Capture the cell that displays the provided text and extract its [X, Y] central coordinate. 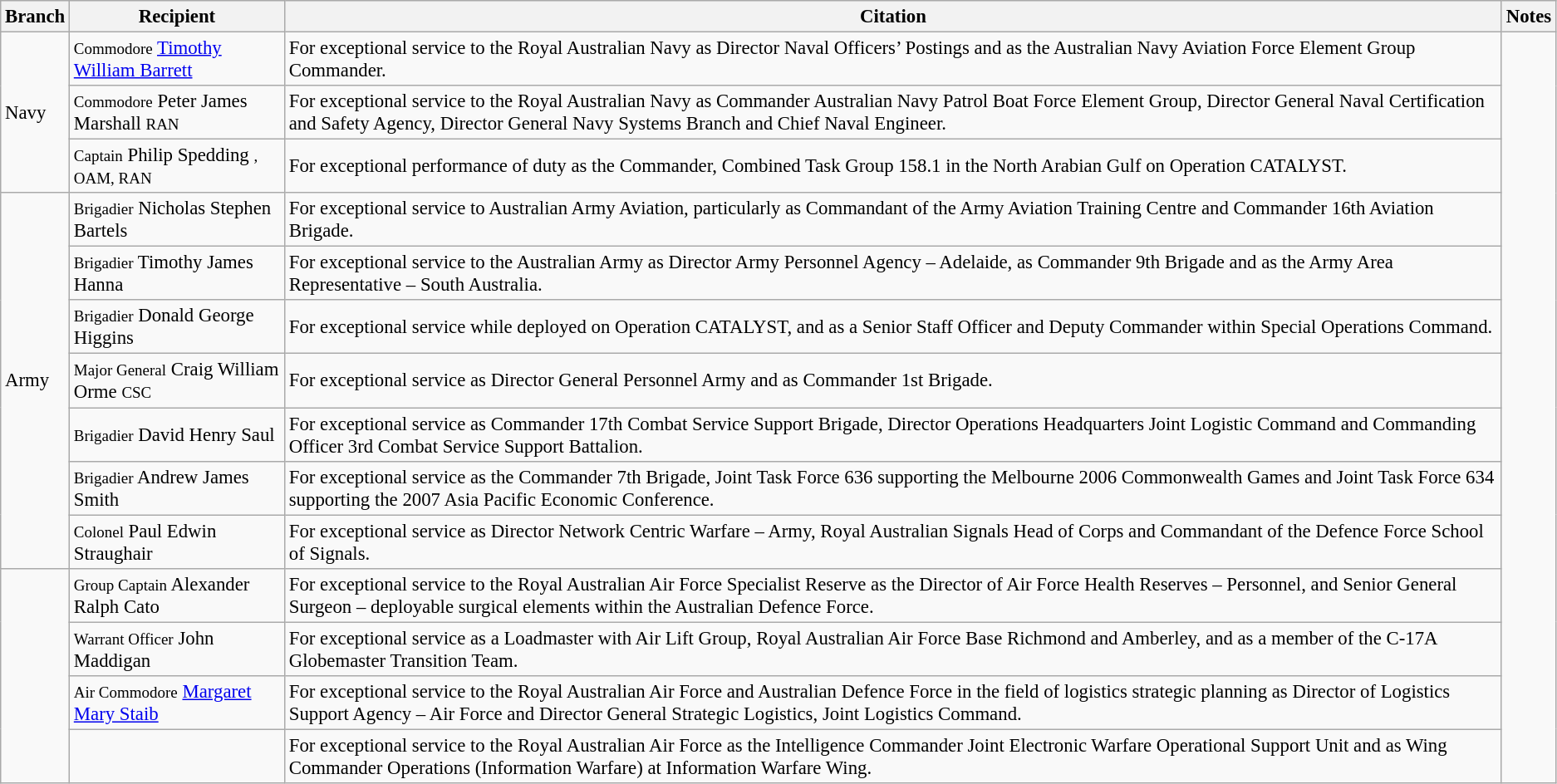
For exceptional service as Director General Personnel Army and as Commander 1st Brigade. [892, 380]
Air Commodore Margaret Mary Staib [178, 703]
For exceptional performance of duty as the Commander, Combined Task Group 158.1 in the North Arabian Gulf on Operation CATALYST. [892, 166]
Captain Philip Spedding , OAM, RAN [178, 166]
Recipient [178, 17]
Commodore Timothy William Barrett [178, 60]
Colonel Paul Edwin Straughair [178, 541]
Brigadier David Henry Saul [178, 435]
Army [35, 380]
Commodore Peter James Marshall RAN [178, 113]
Branch [35, 17]
Navy [35, 113]
Citation [892, 17]
Warrant Officer John Maddigan [178, 649]
Brigadier Donald George Higgins [178, 327]
Brigadier Timothy James Hanna [178, 274]
Notes [1529, 17]
Brigadier Nicholas Stephen Bartels [178, 219]
Group Captain Alexander Ralph Cato [178, 595]
For exceptional service while deployed on Operation CATALYST, and as a Senior Staff Officer and Deputy Commander within Special Operations Command. [892, 327]
Major General Craig William Orme CSC [178, 380]
Brigadier Andrew James Smith [178, 488]
